Pinpoint the cell where the given text exists, returning its [X, Y] midpoint coordinate. 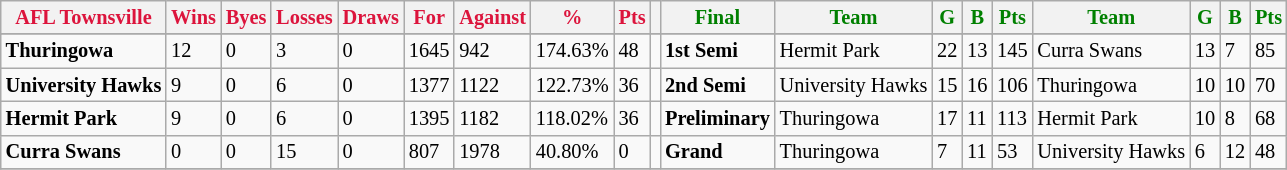
For [429, 17]
Final [718, 17]
122.73% [572, 85]
40.80% [572, 152]
70 [1268, 85]
Draws [371, 17]
16 [977, 85]
1377 [429, 85]
1182 [492, 118]
1122 [492, 85]
942 [492, 51]
3 [304, 51]
Wins [194, 17]
1395 [429, 118]
8 [1235, 118]
22 [947, 51]
1645 [429, 51]
Against [492, 17]
2nd Semi [718, 85]
807 [429, 152]
1st Semi [718, 51]
Grand [718, 152]
174.63% [572, 51]
1978 [492, 152]
17 [947, 118]
Preliminary [718, 118]
106 [1012, 85]
68 [1268, 118]
113 [1012, 118]
% [572, 17]
53 [1012, 152]
Losses [304, 17]
AFL Townsville [84, 17]
145 [1012, 51]
85 [1268, 51]
118.02% [572, 118]
Byes [246, 17]
